Determine the (x, y) coordinate at the center of the cell enclosing the given text.  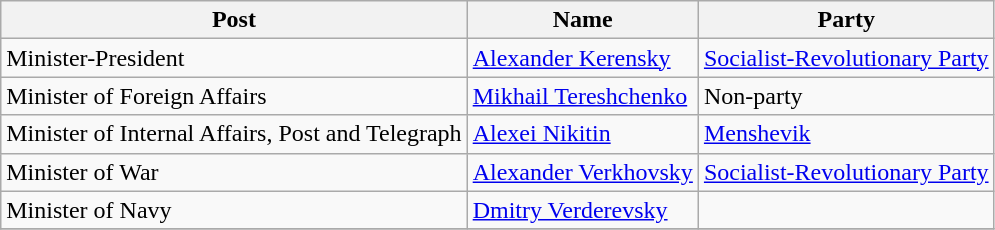
Name (582, 20)
Mikhail Tereshchenko (582, 96)
Minister of Foreign Affairs (234, 96)
Minister of War (234, 172)
Post (234, 20)
Minister of Navy (234, 210)
Alexander Kerensky (582, 58)
Alexander Verkhovsky (582, 172)
Menshevik (846, 134)
Dmitry Verderevsky (582, 210)
Party (846, 20)
Alexei Nikitin (582, 134)
Minister of Internal Affairs, Post and Telegraph (234, 134)
Non-party (846, 96)
Minister-President (234, 58)
